Scan for the cell matching the given text and deliver its [x, y] coordinate at center. 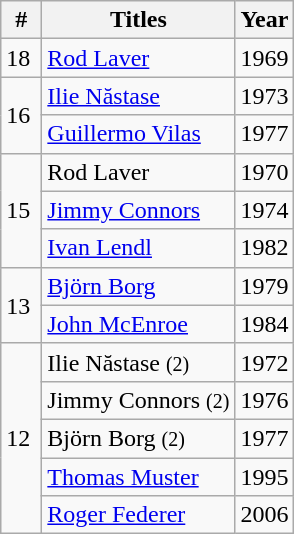
1982 [264, 248]
13 [22, 305]
1974 [264, 210]
1995 [264, 477]
1969 [264, 58]
1984 [264, 324]
John McEnroe [138, 324]
# [22, 20]
Roger Federer [138, 515]
Björn Borg (2) [138, 438]
1973 [264, 96]
Ilie Năstase [138, 96]
Ivan Lendl [138, 248]
Thomas Muster [138, 477]
2006 [264, 515]
Ilie Năstase (2) [138, 362]
Guillermo Vilas [138, 134]
1970 [264, 172]
Year [264, 20]
1972 [264, 362]
16 [22, 115]
1976 [264, 400]
12 [22, 438]
Titles [138, 20]
Björn Borg [138, 286]
15 [22, 210]
Jimmy Connors (2) [138, 400]
Jimmy Connors [138, 210]
18 [22, 58]
1979 [264, 286]
